From the cell containing the given text, extract its center point as (X, Y) coordinate. 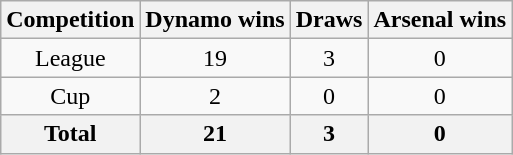
Arsenal wins (440, 20)
19 (215, 58)
21 (215, 134)
Dynamo wins (215, 20)
Cup (70, 96)
Total (70, 134)
Competition (70, 20)
League (70, 58)
2 (215, 96)
Draws (329, 20)
